Extract the [x, y] coordinate from the center of the cell holding the provided text.  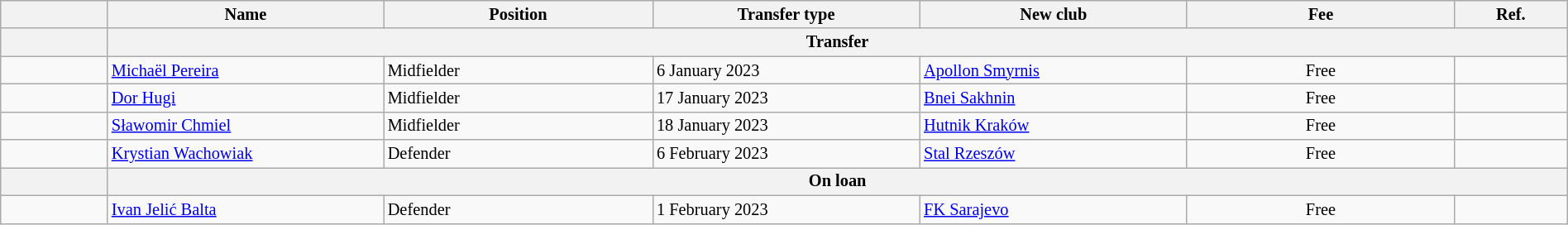
Position [518, 14]
6 February 2023 [786, 154]
Dor Hugi [246, 98]
Transfer [837, 42]
Krystian Wachowiak [246, 154]
Apollon Smyrnis [1054, 70]
Michaël Pereira [246, 70]
Sławomir Chmiel [246, 126]
1 February 2023 [786, 209]
Ivan Jelić Balta [246, 209]
Bnei Sakhnin [1054, 98]
New club [1054, 14]
On loan [837, 181]
FK Sarajevo [1054, 209]
Transfer type [786, 14]
Fee [1320, 14]
Name [246, 14]
17 January 2023 [786, 98]
Ref. [1510, 14]
Stal Rzeszów [1054, 154]
Hutnik Kraków [1054, 126]
18 January 2023 [786, 126]
6 January 2023 [786, 70]
